Detect which cell encompasses the target text, then output its (X, Y) center coordinate. 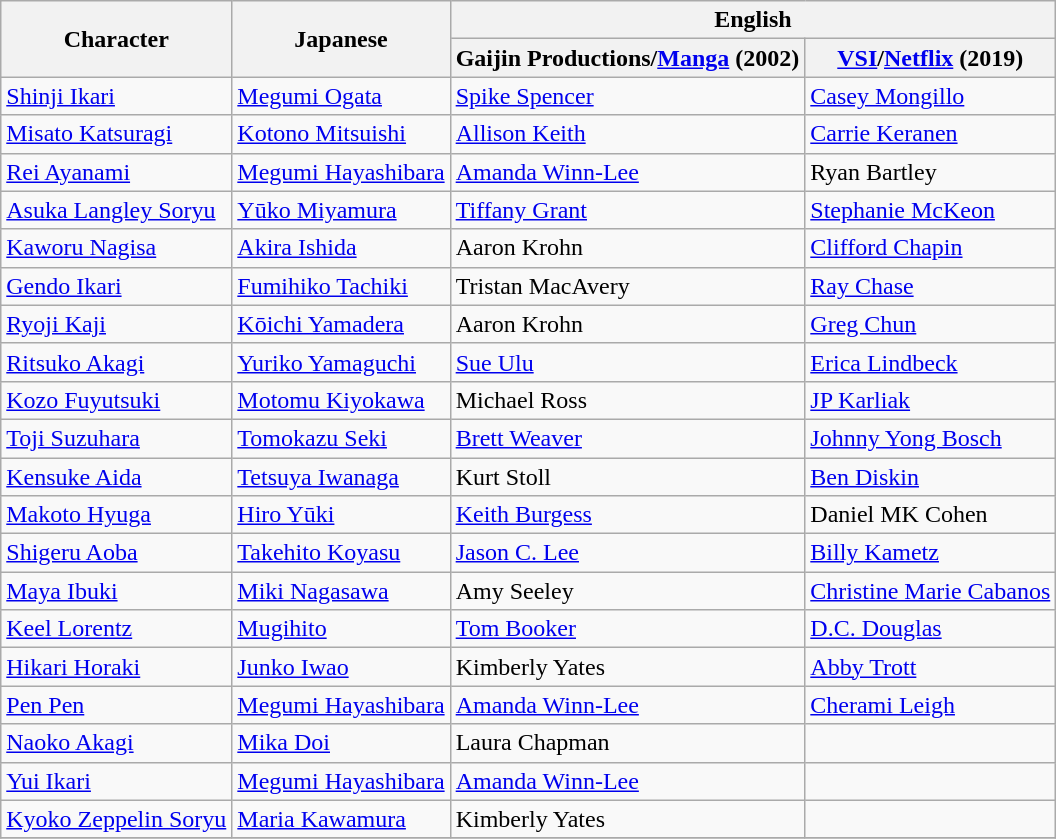
Ryan Bartley (930, 172)
JP Karliak (930, 400)
Casey Mongillo (930, 96)
Hikari Horaki (116, 667)
Kurt Stoll (628, 477)
Mika Doi (341, 743)
Kotono Mitsuishi (341, 134)
Shinji Ikari (116, 96)
Greg Chun (930, 324)
Keel Lorentz (116, 629)
Ritsuko Akagi (116, 362)
Allison Keith (628, 134)
D.C. Douglas (930, 629)
Kaworu Nagisa (116, 248)
Japanese (341, 39)
Pen Pen (116, 705)
Keith Burgess (628, 515)
Tomokazu Seki (341, 438)
Erica Lindbeck (930, 362)
Asuka Langley Soryu (116, 210)
Daniel MK Cohen (930, 515)
Spike Spencer (628, 96)
Character (116, 39)
Akira Ishida (341, 248)
Stephanie McKeon (930, 210)
Gaijin Productions/Manga (2002) (628, 58)
Tom Booker (628, 629)
Abby Trott (930, 667)
Ryoji Kaji (116, 324)
Kōichi Yamadera (341, 324)
Naoko Akagi (116, 743)
Cherami Leigh (930, 705)
Johnny Yong Bosch (930, 438)
Megumi Ogata (341, 96)
Toji Suzuhara (116, 438)
Jason C. Lee (628, 553)
Billy Kametz (930, 553)
Yuriko Yamaguchi (341, 362)
Gendo Ikari (116, 286)
Brett Weaver (628, 438)
English (753, 20)
Junko Iwao (341, 667)
Amy Seeley (628, 591)
Rei Ayanami (116, 172)
Kyoko Zeppelin Soryu (116, 819)
Tetsuya Iwanaga (341, 477)
Ben Diskin (930, 477)
Maya Ibuki (116, 591)
Fumihiko Tachiki (341, 286)
Mugihito (341, 629)
Motomu Kiyokawa (341, 400)
Shigeru Aoba (116, 553)
Kozo Fuyutsuki (116, 400)
Michael Ross (628, 400)
Misato Katsuragi (116, 134)
Yui Ikari (116, 781)
VSI/Netflix (2019) (930, 58)
Hiro Yūki (341, 515)
Laura Chapman (628, 743)
Takehito Koyasu (341, 553)
Tiffany Grant (628, 210)
Maria Kawamura (341, 819)
Sue Ulu (628, 362)
Kensuke Aida (116, 477)
Christine Marie Cabanos (930, 591)
Makoto Hyuga (116, 515)
Miki Nagasawa (341, 591)
Carrie Keranen (930, 134)
Ray Chase (930, 286)
Clifford Chapin (930, 248)
Tristan MacAvery (628, 286)
Yūko Miyamura (341, 210)
